Output the [x, y] coordinate of the center of the cell containing the given text.  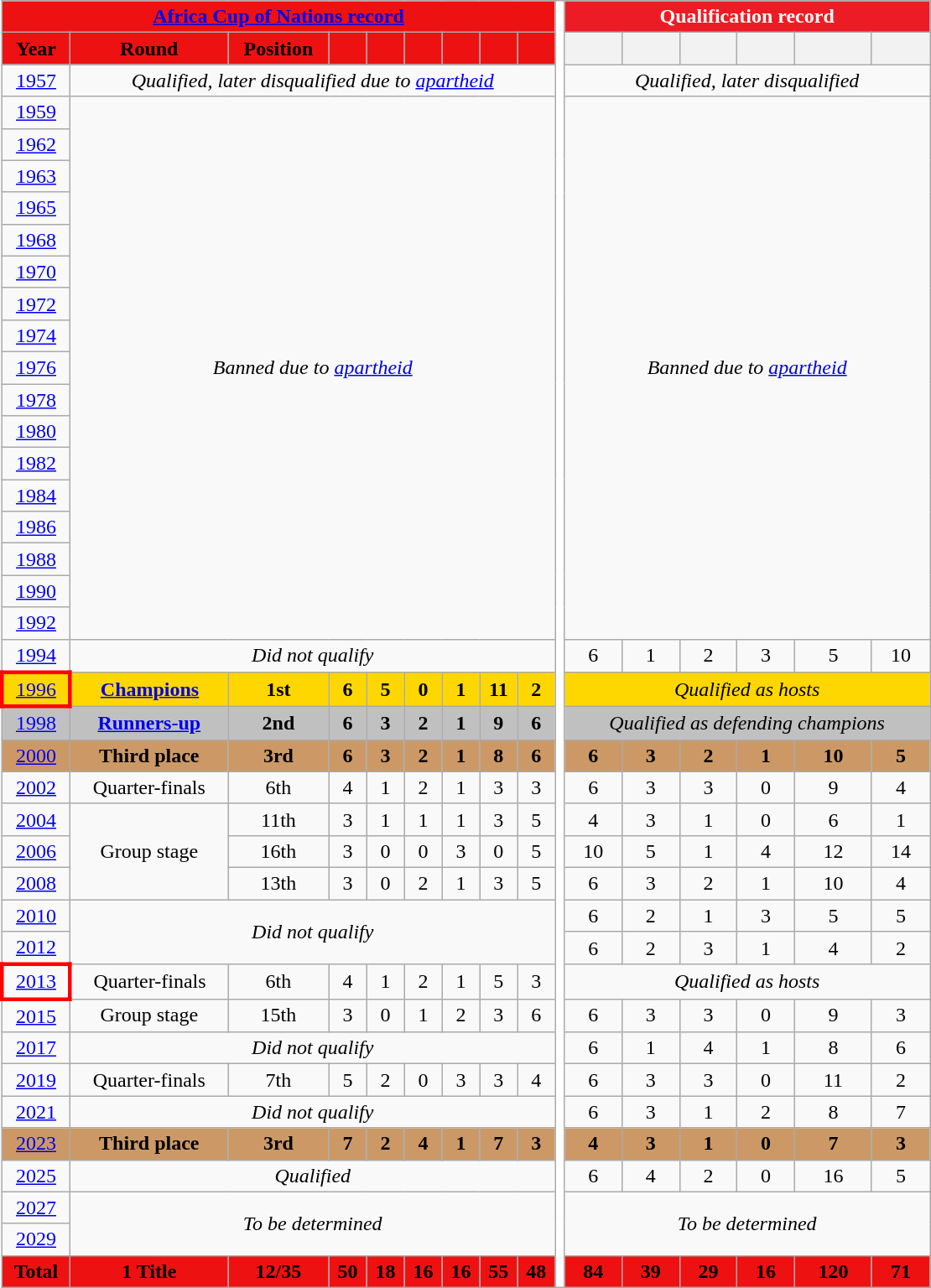
Africa Cup of Nations record [278, 17]
1990 [35, 591]
Qualification record [747, 17]
Qualified as defending champions [747, 724]
1972 [35, 304]
2019 [35, 1080]
1996 [35, 689]
2015 [35, 1015]
18 [386, 1271]
1988 [35, 559]
1992 [35, 623]
13th [278, 883]
Position [278, 49]
1st [278, 689]
2012 [35, 948]
55 [498, 1271]
Year [35, 49]
2013 [35, 981]
2027 [35, 1207]
1963 [35, 176]
Total [35, 1271]
2021 [35, 1112]
39 [651, 1271]
2023 [35, 1144]
Runners-up [149, 724]
12/35 [278, 1271]
Qualified, later disqualified [747, 80]
7th [278, 1080]
1984 [35, 496]
1959 [35, 112]
1994 [35, 656]
1965 [35, 208]
Round [149, 49]
50 [347, 1271]
1962 [35, 144]
2006 [35, 851]
11th [278, 819]
2010 [35, 915]
2004 [35, 819]
29 [708, 1271]
120 [833, 1271]
12 [833, 851]
84 [594, 1271]
1 Title [149, 1271]
2000 [35, 756]
1978 [35, 400]
2002 [35, 787]
14 [901, 851]
2029 [35, 1239]
Champions [149, 689]
1970 [35, 272]
1968 [35, 240]
2017 [35, 1048]
1974 [35, 335]
15th [278, 1015]
16th [278, 851]
Qualified [313, 1176]
2025 [35, 1176]
Qualified, later disqualified due to apartheid [313, 80]
1998 [35, 724]
71 [901, 1271]
2nd [278, 724]
1976 [35, 367]
1986 [35, 527]
1957 [35, 80]
1982 [35, 464]
48 [537, 1271]
2008 [35, 883]
1980 [35, 432]
